Return [x, y] of the center of cell containing provided text 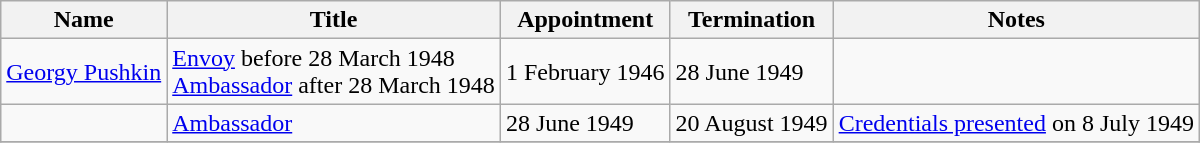
Ambassador [334, 123]
Termination [752, 20]
Appointment [585, 20]
Credentials presented on 8 July 1949 [1016, 123]
Name [84, 20]
Title [334, 20]
Notes [1016, 20]
Envoy before 28 March 1948Ambassador after 28 March 1948 [334, 72]
20 August 1949 [752, 123]
1 February 1946 [585, 72]
Georgy Pushkin [84, 72]
